Scan for the cell matching the given text and deliver its (X, Y) coordinate at center. 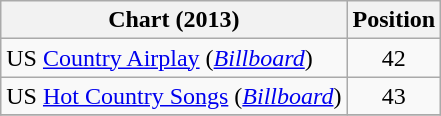
Chart (2013) (174, 20)
US Hot Country Songs (Billboard) (174, 96)
42 (394, 58)
43 (394, 96)
US Country Airplay (Billboard) (174, 58)
Position (394, 20)
